Detect which cell encompasses the target text, then output its [x, y] center coordinate. 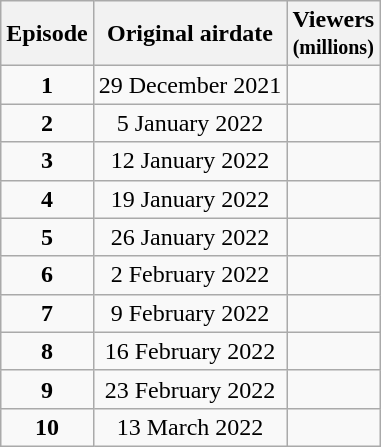
10 [47, 427]
8 [47, 351]
6 [47, 275]
2 [47, 123]
1 [47, 85]
Original airdate [190, 34]
5 [47, 237]
26 January 2022 [190, 237]
9 [47, 389]
7 [47, 313]
2 February 2022 [190, 275]
9 February 2022 [190, 313]
16 February 2022 [190, 351]
3 [47, 161]
Episode [47, 34]
23 February 2022 [190, 389]
29 December 2021 [190, 85]
4 [47, 199]
12 January 2022 [190, 161]
13 March 2022 [190, 427]
Viewers(millions) [334, 34]
5 January 2022 [190, 123]
19 January 2022 [190, 199]
